Provide the [X, Y] coordinate of the cell's center where the given text is located.  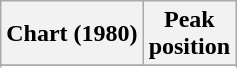
Chart (1980) [72, 34]
Peakposition [189, 34]
